For the text-containing cell, return its midpoint in (x, y) coordinate format. 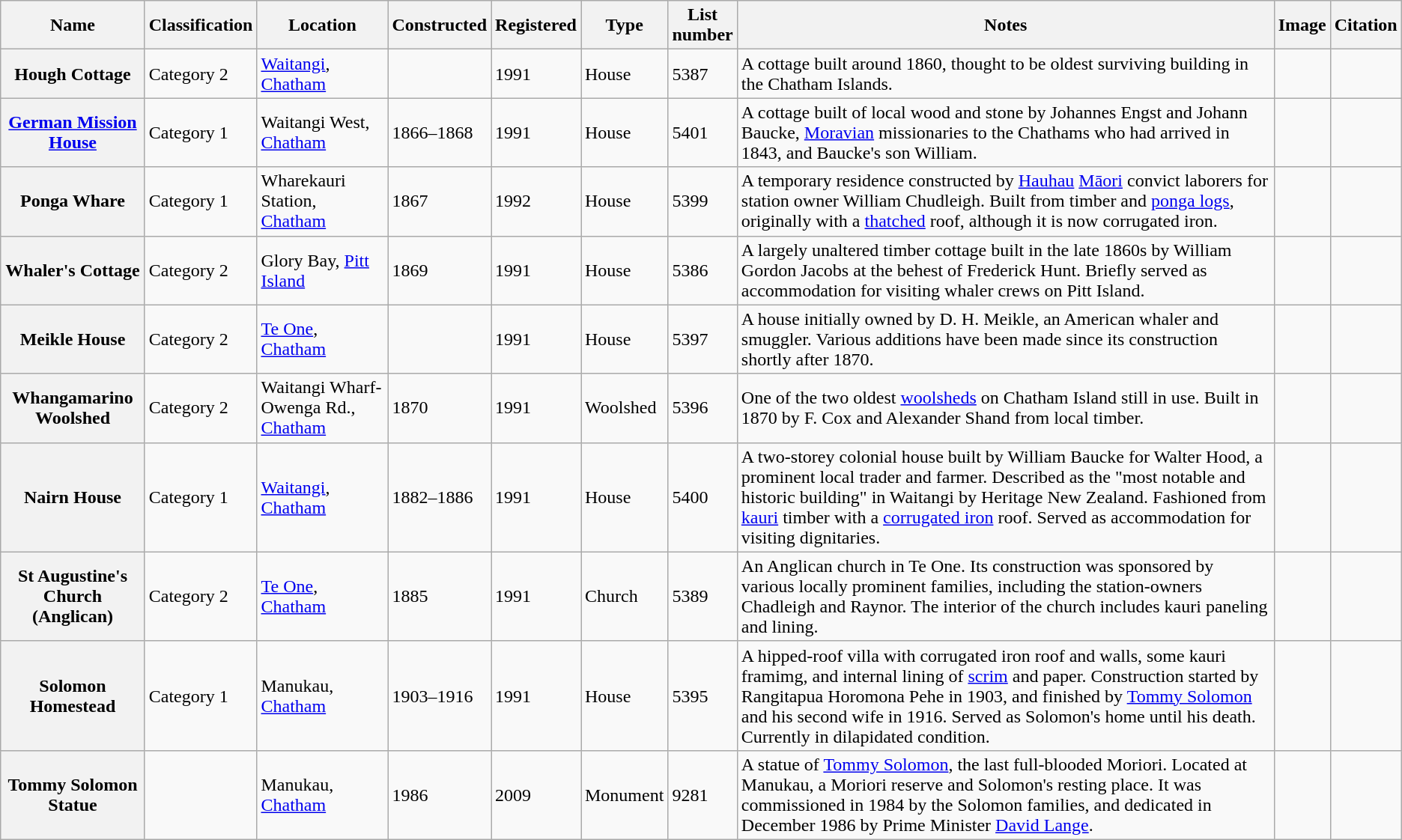
Woolshed (625, 408)
5400 (702, 497)
A cottage built around 1860, thought to be oldest surviving building in the Chatham Islands. (1005, 73)
5401 (702, 133)
Hough Cottage (73, 73)
Notes (1005, 25)
5395 (702, 696)
Constructed (440, 25)
Wharekauri Station, Chatham (322, 201)
Listnumber (702, 25)
Type (625, 25)
Waitangi Wharf-Owenga Rd., Chatham (322, 408)
1866–1868 (440, 133)
Registered (536, 25)
Classification (201, 25)
1870 (440, 408)
5396 (702, 408)
One of the two oldest woolsheds on Chatham Island still in use. Built in 1870 by F. Cox and Alexander Shand from local timber. (1005, 408)
5399 (702, 201)
5386 (702, 270)
1867 (440, 201)
Glory Bay, Pitt Island (322, 270)
5387 (702, 73)
1992 (536, 201)
Location (322, 25)
5389 (702, 596)
St Augustine's Church(Anglican) (73, 596)
Solomon Homestead (73, 696)
Image (1302, 25)
Whaler's Cottage (73, 270)
Citation (1366, 25)
1986 (440, 795)
9281 (702, 795)
Name (73, 25)
Ponga Whare (73, 201)
A house initially owned by D. H. Meikle, an American whaler and smuggler. Various additions have been made since its construction shortly after 1870. (1005, 339)
1869 (440, 270)
Nairn House (73, 497)
German Mission House (73, 133)
Tommy Solomon Statue (73, 795)
5397 (702, 339)
Meikle House (73, 339)
1882–1886 (440, 497)
Church (625, 596)
1903–1916 (440, 696)
2009 (536, 795)
1885 (440, 596)
Whangamarino Woolshed (73, 408)
Monument (625, 795)
Waitangi West, Chatham (322, 133)
